Scan for the cell matching the given text and deliver its (X, Y) coordinate at center. 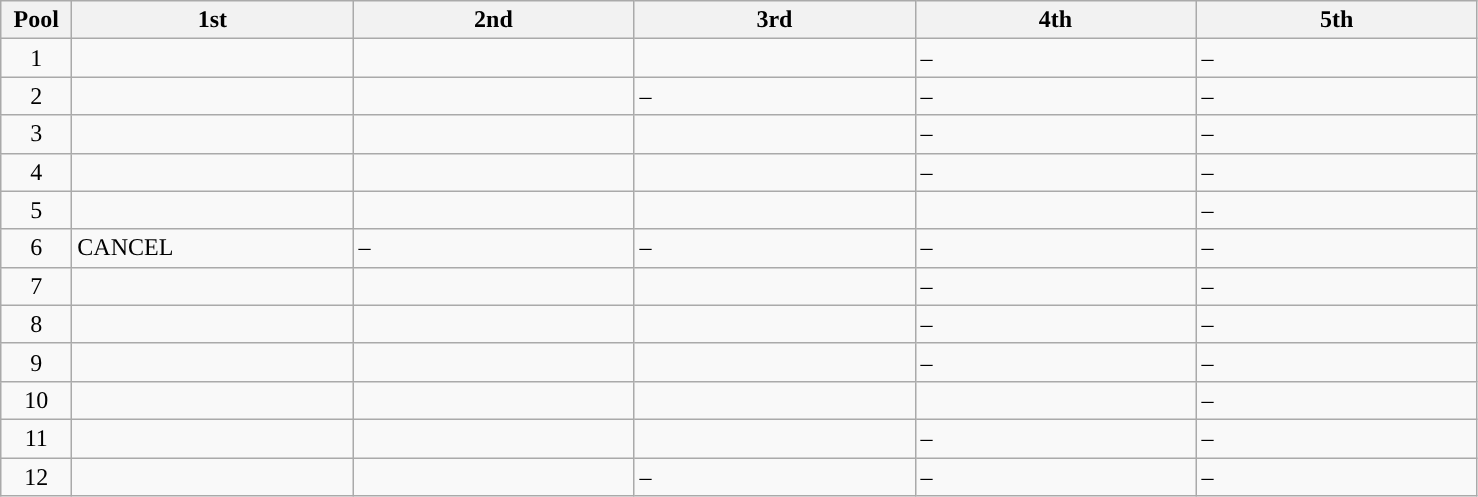
1 (36, 58)
2nd (494, 20)
3rd (774, 20)
12 (36, 477)
10 (36, 400)
7 (36, 286)
4 (36, 172)
5 (36, 210)
CANCEL (212, 248)
5th (1336, 20)
4th (1056, 20)
8 (36, 324)
Pool (36, 20)
3 (36, 134)
11 (36, 438)
1st (212, 20)
2 (36, 96)
6 (36, 248)
9 (36, 362)
